Find where the given text appears and provide that cell's center as (X, Y) coordinate. 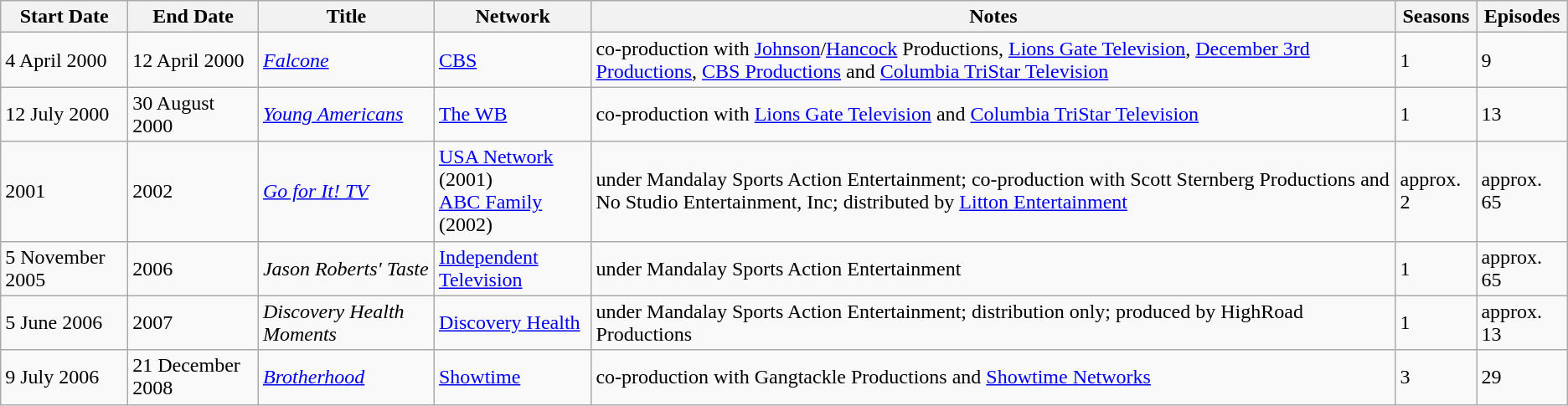
5 June 2006 (64, 323)
The WB (513, 114)
USA Network (2001)ABC Family (2002) (513, 191)
co-production with Gangtackle Productions and Showtime Networks (993, 377)
co-production with Johnson/Hancock Productions, Lions Gate Television, December 3rd Productions, CBS Productions and Columbia TriStar Television (993, 60)
Seasons (1436, 17)
2006 (193, 268)
CBS (513, 60)
12 April 2000 (193, 60)
approx. 13 (1522, 323)
Go for It! TV (346, 191)
under Mandalay Sports Action Entertainment; distribution only; produced by HighRoad Productions (993, 323)
Discovery Health Moments (346, 323)
21 December 2008 (193, 377)
Title (346, 17)
Independent Television (513, 268)
Network (513, 17)
2002 (193, 191)
co-production with Lions Gate Television and Columbia TriStar Television (993, 114)
9 (1522, 60)
Falcone (346, 60)
Showtime (513, 377)
Notes (993, 17)
Young Americans (346, 114)
Jason Roberts' Taste (346, 268)
Brotherhood (346, 377)
End Date (193, 17)
12 July 2000 (64, 114)
4 April 2000 (64, 60)
30 August 2000 (193, 114)
9 July 2006 (64, 377)
approx. 2 (1436, 191)
3 (1436, 377)
2001 (64, 191)
5 November 2005 (64, 268)
13 (1522, 114)
Episodes (1522, 17)
2007 (193, 323)
Start Date (64, 17)
Discovery Health (513, 323)
under Mandalay Sports Action Entertainment (993, 268)
29 (1522, 377)
